Search for the cell housing the specified text and yield its (x, y) center coordinate. 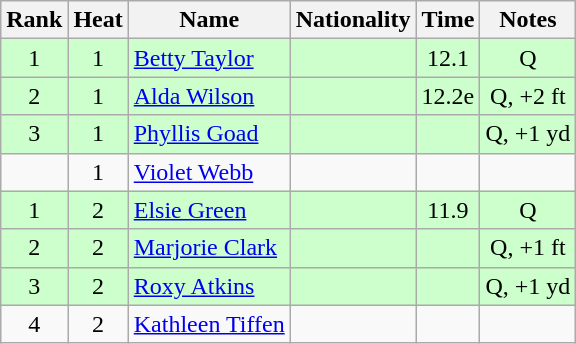
Notes (528, 20)
Roxy Atkins (209, 286)
Q, +2 ft (528, 96)
Name (209, 20)
Nationality (353, 20)
Kathleen Tiffen (209, 324)
12.2e (448, 96)
4 (34, 324)
Elsie Green (209, 210)
Rank (34, 20)
Heat (98, 20)
Betty Taylor (209, 58)
Marjorie Clark (209, 248)
12.1 (448, 58)
Violet Webb (209, 172)
Alda Wilson (209, 96)
Q, +1 ft (528, 248)
11.9 (448, 210)
Phyllis Goad (209, 134)
Time (448, 20)
